Return the [X, Y] coordinate for the center point of the cell that contains the specified text.  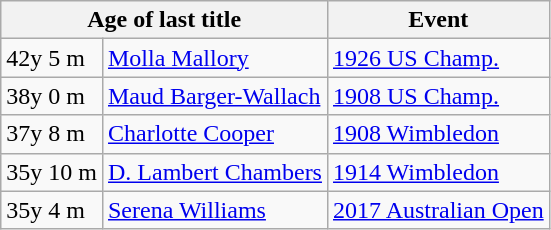
Charlotte Cooper [214, 134]
Maud Barger-Wallach [214, 96]
38y 0 m [52, 96]
1926 US Champ. [438, 58]
Age of last title [164, 20]
1908 Wimbledon [438, 134]
1908 US Champ. [438, 96]
35y 4 m [52, 210]
D. Lambert Chambers [214, 172]
2017 Australian Open [438, 210]
Event [438, 20]
Molla Mallory [214, 58]
37y 8 m [52, 134]
Serena Williams [214, 210]
1914 Wimbledon [438, 172]
42y 5 m [52, 58]
35y 10 m [52, 172]
